Detect which cell encompasses the target text, then output its [x, y] center coordinate. 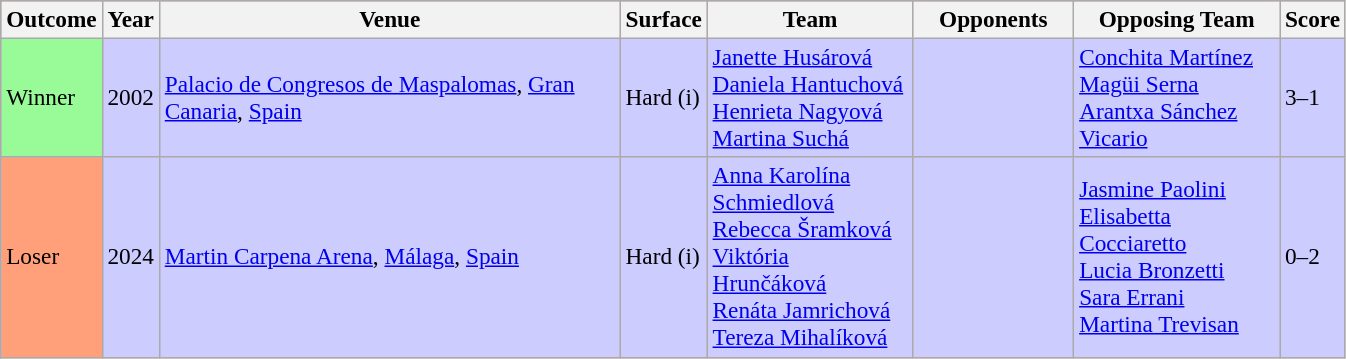
Loser [52, 257]
2002 [130, 98]
0–2 [1313, 257]
Opposing Team [1177, 19]
Score [1313, 19]
Team [810, 19]
3–1 [1313, 98]
Conchita MartínezMagüi SernaArantxa Sánchez Vicario [1177, 98]
2024 [130, 257]
Martin Carpena Arena, Málaga, Spain [390, 257]
Venue [390, 19]
Outcome [52, 19]
Opponents [994, 19]
Jasmine PaoliniElisabetta CocciarettoLucia BronzettiSara ErraniMartina Trevisan [1177, 257]
Year [130, 19]
Winner [52, 98]
Palacio de Congresos de Maspalomas, Gran Canaria, Spain [390, 98]
Janette HusárováDaniela HantuchováHenrieta NagyováMartina Suchá [810, 98]
Surface [664, 19]
Anna Karolína SchmiedlováRebecca ŠramkováViktória HrunčákováRenáta JamrichováTereza Mihalíková [810, 257]
